Extract the (X, Y) coordinate from the center of the cell holding the provided text.  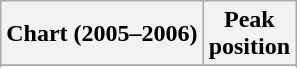
Chart (2005–2006) (102, 34)
Peak position (249, 34)
